Identify which cell holds the provided text, then report its (X, Y) central coordinate. 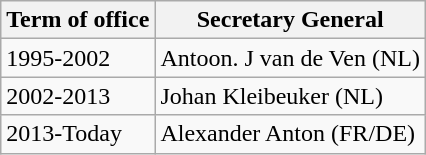
Johan Kleibeuker (NL) (290, 96)
Antoon. J van de Ven (NL) (290, 58)
1995-2002 (78, 58)
Secretary General (290, 20)
2002-2013 (78, 96)
2013-Today (78, 134)
Term of office (78, 20)
Alexander Anton (FR/DE) (290, 134)
